Output the (x, y) coordinate of the center of the cell containing the given text.  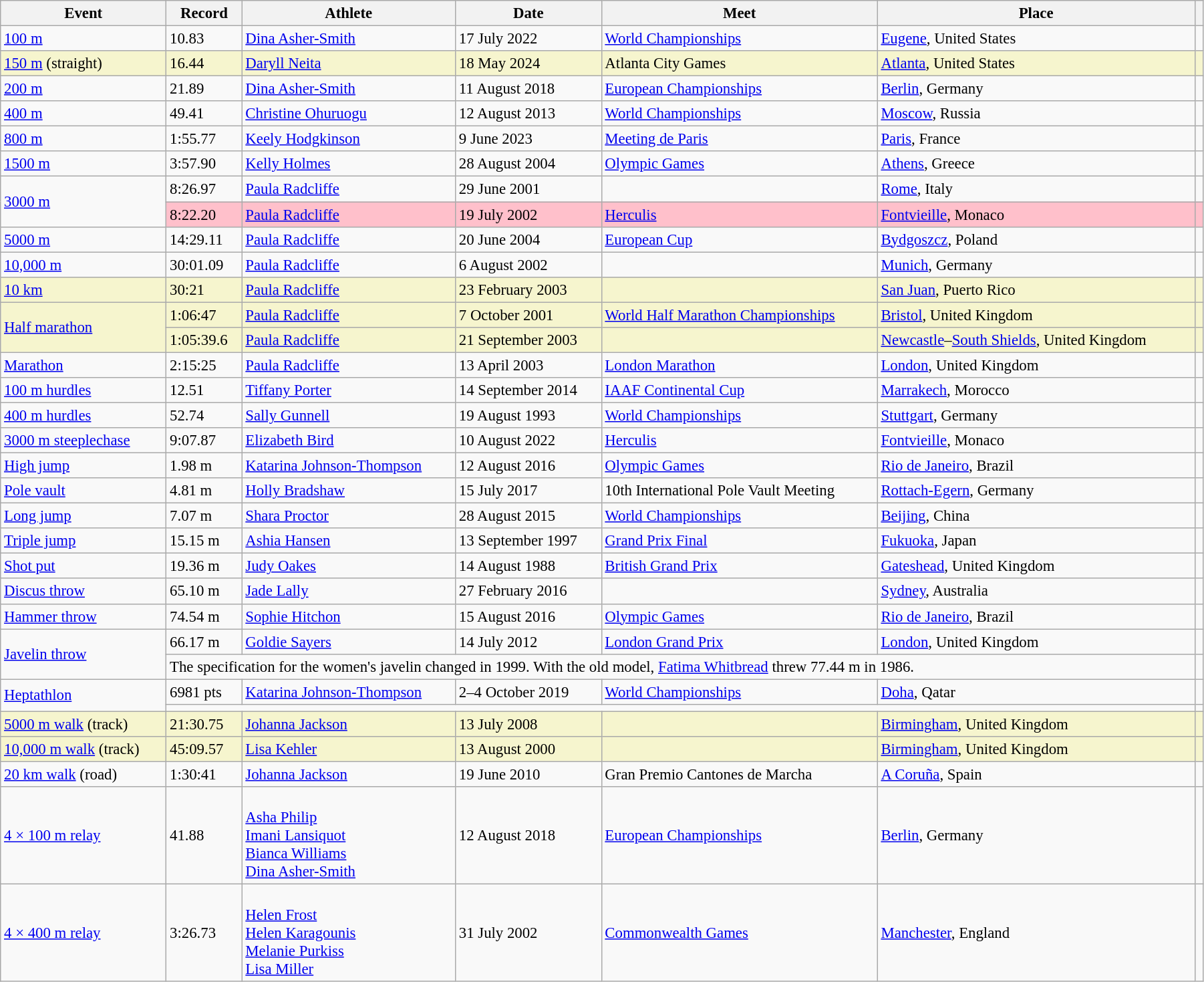
Marathon (84, 365)
Shot put (84, 566)
6 August 2002 (528, 265)
A Coruña, Spain (1036, 774)
20 June 2004 (528, 239)
21:30.75 (204, 724)
10th International Pole Vault Meeting (739, 491)
12.51 (204, 390)
Sydney, Australia (1036, 592)
1:30:41 (204, 774)
Elizabeth Bird (349, 441)
12 August 2013 (528, 114)
San Juan, Puerto Rico (1036, 289)
London Marathon (739, 365)
14 August 1988 (528, 566)
Triple jump (84, 541)
16.44 (204, 64)
7.07 m (204, 516)
11 August 2018 (528, 89)
Keely Hodgkinson (349, 139)
4.81 m (204, 491)
10.83 (204, 39)
Atlanta City Games (739, 64)
27 February 2016 (528, 592)
19 August 1993 (528, 415)
Christine Ohuruogu (349, 114)
13 August 2000 (528, 749)
4 × 400 m relay (84, 933)
21 September 2003 (528, 340)
52.74 (204, 415)
Beijing, China (1036, 516)
1:06:47 (204, 315)
49.41 (204, 114)
The specification for the women's javelin changed in 1999. With the old model, Fatima Whitbread threw 77.44 m in 1986. (680, 666)
Lisa Kehler (349, 749)
Doha, Qatar (1036, 692)
9 June 2023 (528, 139)
31 July 2002 (528, 933)
Atlanta, United States (1036, 64)
100 m hurdles (84, 390)
14 July 2012 (528, 642)
Hammer throw (84, 616)
45:09.57 (204, 749)
Meet (739, 13)
4 × 100 m relay (84, 836)
Athens, Greece (1036, 164)
10 August 2022 (528, 441)
Meeting de Paris (739, 139)
Event (84, 13)
3:26.73 (204, 933)
1.98 m (204, 466)
3000 m (84, 202)
Heptathlon (84, 695)
British Grand Prix (739, 566)
Grand Prix Final (739, 541)
10,000 m (84, 265)
5000 m (84, 239)
13 September 1997 (528, 541)
19 June 2010 (528, 774)
Moscow, Russia (1036, 114)
Marrakech, Morocco (1036, 390)
European Cup (739, 239)
1:55.77 (204, 139)
Kelly Holmes (349, 164)
Athlete (349, 13)
41.88 (204, 836)
Rome, Italy (1036, 189)
8:26.97 (204, 189)
Newcastle–South Shields, United Kingdom (1036, 340)
Commonwealth Games (739, 933)
1:05:39.6 (204, 340)
8:22.20 (204, 215)
10 km (84, 289)
Shara Proctor (349, 516)
10,000 m walk (track) (84, 749)
20 km walk (road) (84, 774)
800 m (84, 139)
66.17 m (204, 642)
29 June 2001 (528, 189)
13 April 2003 (528, 365)
400 m hurdles (84, 415)
12 August 2016 (528, 466)
15 July 2017 (528, 491)
Munich, Germany (1036, 265)
30:01.09 (204, 265)
13 July 2008 (528, 724)
19.36 m (204, 566)
17 July 2022 (528, 39)
9:07.87 (204, 441)
30:21 (204, 289)
19 July 2002 (528, 215)
7 October 2001 (528, 315)
2–4 October 2019 (528, 692)
14:29.11 (204, 239)
Place (1036, 13)
Rottach-Egern, Germany (1036, 491)
Pole vault (84, 491)
Bristol, United Kingdom (1036, 315)
Eugene, United States (1036, 39)
Date (528, 13)
Tiffany Porter (349, 390)
World Half Marathon Championships (739, 315)
High jump (84, 466)
Gran Premio Cantones de Marcha (739, 774)
1500 m (84, 164)
100 m (84, 39)
Paris, France (1036, 139)
Gateshead, United Kingdom (1036, 566)
IAAF Continental Cup (739, 390)
74.54 m (204, 616)
Fukuoka, Japan (1036, 541)
12 August 2018 (528, 836)
Helen FrostHelen KaragounisMelanie PurkissLisa Miller (349, 933)
Half marathon (84, 328)
150 m (straight) (84, 64)
6981 pts (204, 692)
Long jump (84, 516)
Goldie Sayers (349, 642)
Daryll Neita (349, 64)
200 m (84, 89)
15 August 2016 (528, 616)
15.15 m (204, 541)
23 February 2003 (528, 289)
Sally Gunnell (349, 415)
2:15:25 (204, 365)
Record (204, 13)
Asha PhilipImani LansiquotBianca WilliamsDina Asher-Smith (349, 836)
Ashia Hansen (349, 541)
Holly Bradshaw (349, 491)
5000 m walk (track) (84, 724)
Javelin throw (84, 654)
400 m (84, 114)
Jade Lally (349, 592)
3:57.90 (204, 164)
3000 m steeplechase (84, 441)
65.10 m (204, 592)
London Grand Prix (739, 642)
28 August 2015 (528, 516)
Manchester, England (1036, 933)
18 May 2024 (528, 64)
Judy Oakes (349, 566)
14 September 2014 (528, 390)
Discus throw (84, 592)
Bydgoszcz, Poland (1036, 239)
Stuttgart, Germany (1036, 415)
28 August 2004 (528, 164)
Sophie Hitchon (349, 616)
21.89 (204, 89)
